For the text-containing cell, return its midpoint in [X, Y] coordinate format. 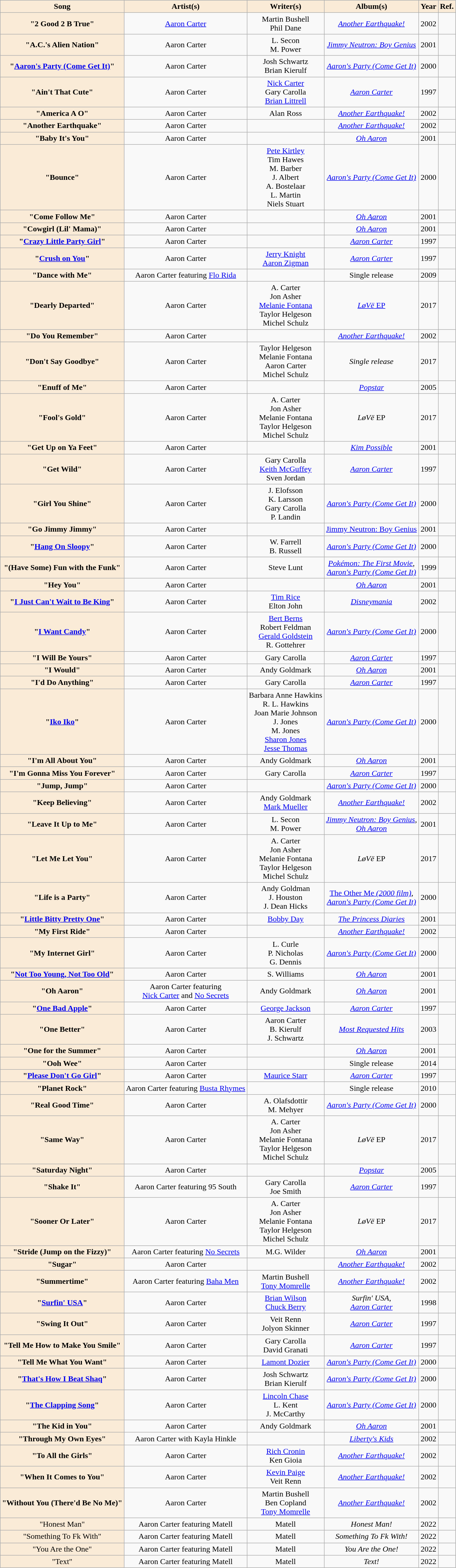
Honest Man! [372, 1524]
Writer(s) [286, 7]
"That's How I Beat Shaq" [62, 1379]
Taylor Helgeson Melanie Fontana Aaron Carter Michel Schulz [286, 362]
"When It Comes to You" [62, 1477]
Something To Fk With! [372, 1536]
Nick Carter Gary Carolla Brian Littrell [286, 92]
2010 [428, 1088]
2003 [428, 1029]
Year [428, 7]
"Enuff of Me" [62, 387]
"Sugar" [62, 1264]
"Summertime" [62, 1281]
Text! [372, 1561]
"Ain't That Cute" [62, 92]
"I'd Do Anything" [62, 683]
"Iko Iko" [62, 722]
Andy Goldman J. Houston J. Dean Hicks [286, 898]
"I'm Gonna Miss You Forever" [62, 773]
"Jump, Jump" [62, 786]
"I'm All About You" [62, 761]
1999 [428, 568]
Martin Bushell Phil Dane [286, 24]
"Tell Me How to Make You Smile" [62, 1345]
Surfin' USA, Aaron Carter [372, 1302]
"Crazy Little Party Girl" [62, 241]
The Princess Diaries [372, 919]
Aaron Carter B. Kierulf J. Schwartz [286, 1029]
Gary Carolla Joe Smith [286, 1187]
"One Bad Apple" [62, 1008]
Lamont Dozier [286, 1362]
"Keep Believing" [62, 803]
"Do You Remember" [62, 336]
"Through My Own Eyes" [62, 1439]
"I Want Candy" [62, 631]
"Girl You Shine" [62, 503]
"Fool's Gold" [62, 417]
"Not Too Young, Not Too Old" [62, 974]
"Little Bitty Pretty One" [62, 919]
"One for the Summer" [62, 1051]
Liberty's Kids [372, 1439]
Martin Bushell Ben Copland Tony Momrelle [286, 1503]
"Life is a Party" [62, 898]
"Tell Me What You Want" [62, 1362]
"Hang On Sloopy" [62, 546]
"Planet Rock" [62, 1088]
"Come Follow Me" [62, 216]
L. Curle P. Nicholas G. Dennis [286, 953]
"Without You (There'd Be No Me)" [62, 1503]
Veit Renn Jolyon Skinner [286, 1324]
"Stride (Jump on the Fizzy)" [62, 1252]
"2 Good 2 B True" [62, 24]
"Shake It" [62, 1187]
"Surfin' USA" [62, 1302]
"Text" [62, 1561]
Andy Goldmark Mark Mueller [286, 803]
"Leave It Up to Me" [62, 824]
Gary Carolla David Granati [286, 1345]
Barbara Anne Hawkins R. L. Hawkins Joan Marie Johnson J. Jones M. Jones Sharon Jones Jesse Thomas [286, 722]
W. Farrell B. Russell [286, 546]
Artist(s) [186, 7]
"America A O" [62, 113]
Lincoln Chase L. Kent J. McCarthy [286, 1405]
"Bounce" [62, 177]
Tim Rice Elton John [286, 601]
Bert Berns Robert Feldman Gerald Goldstein R. Gottehrer [286, 631]
"Let Me Let You" [62, 858]
"You Are the One" [62, 1549]
Aaron Carter with Kayla Hinkle [186, 1439]
Album(s) [372, 7]
"Hey You" [62, 584]
M.G. Wilder [286, 1252]
"Ooh Wee" [62, 1063]
"(Have Some) Fun with the Funk" [62, 568]
"Baby It's You" [62, 138]
"Real Good Time" [62, 1105]
Ref. [446, 7]
J. Elofsson K. Larsson Gary Carolla P. Landin [286, 503]
"Same Way" [62, 1140]
"I Just Can't Wait to Be King" [62, 601]
George Jackson [286, 1008]
"Don't Say Goodbye" [62, 362]
Steve Lunt [286, 568]
"Saturday Night" [62, 1170]
Aaron Carter featuring Nick Carter and No Secrets [186, 991]
Gary Carolla Keith McGuffey Sven Jordan [286, 469]
2014 [428, 1063]
You Are the One! [372, 1549]
"The Clapping Song" [62, 1405]
Jerry Knight Aaron Zigman [286, 258]
Maurice Starr [286, 1076]
Kim Possible [372, 448]
"Dance with Me" [62, 275]
"Get Up on Ya Feet" [62, 448]
Kevin Paige Veit Renn [286, 1477]
Rich Cronin Ken Gioia [286, 1456]
"I Will Be Yours" [62, 657]
"Dearly Departed" [62, 306]
"One Better" [62, 1029]
Disneymania [372, 601]
"To All the Girls" [62, 1456]
"Go Jimmy Jimmy" [62, 529]
"Oh Aaron" [62, 991]
Pokémon: The First Movie, Aaron's Party (Come Get It) [372, 568]
Most Requested Hits [372, 1029]
"My Internet Girl" [62, 953]
"A.C.'s Alien Nation" [62, 45]
"Swing It Out" [62, 1324]
"Aaron's Party (Come Get It)" [62, 66]
"Sooner Or Later" [62, 1221]
Pete Kirtley Tim Hawes M. Barber J. Albert A. Bostelaar L. Martin Niels Stuart [286, 177]
Aaron Carter featuring 95 South [186, 1187]
"I Would" [62, 670]
Martin Bushell Tony Momrelle [286, 1281]
"Please Don't Go Girl" [62, 1076]
Aaron Carter featuring No Secrets [186, 1252]
2009 [428, 275]
"Something To Fk With" [62, 1536]
Brian Wilson Chuck Berry [286, 1302]
"Another Earthquake" [62, 126]
"Get Wild" [62, 469]
Aaron Carter featuring Baha Men [186, 1281]
The Other Me (2000 film), Aaron's Party (Come Get It) [372, 898]
S. Williams [286, 974]
"Crush on You" [62, 258]
"The Kid in You" [62, 1426]
Song [62, 7]
"Honest Man" [62, 1524]
Aaron Carter featuring Flo Rida [186, 275]
Jimmy Neutron: Boy Genius, Oh Aaron [372, 824]
1998 [428, 1302]
Aaron Carter featuring Busta Rhymes [186, 1088]
"My First Ride" [62, 931]
A. Olafsdottir M. Mehyer [286, 1105]
Bobby Day [286, 919]
Alan Ross [286, 113]
"Cowgirl (Lil' Mama)" [62, 229]
